Pinpoint the cell where the given text exists, returning its [x, y] midpoint coordinate. 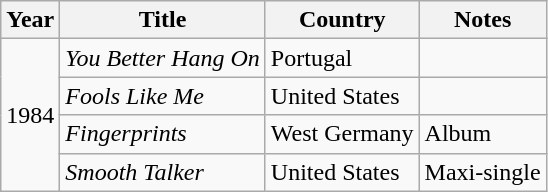
Maxi-single [482, 172]
Year [30, 20]
Album [482, 134]
West Germany [342, 134]
You Better Hang On [163, 58]
Notes [482, 20]
Country [342, 20]
Title [163, 20]
Smooth Talker [163, 172]
1984 [30, 115]
Portugal [342, 58]
Fools Like Me [163, 96]
Fingerprints [163, 134]
